Find where the given text appears and provide that cell's center as [x, y] coordinate. 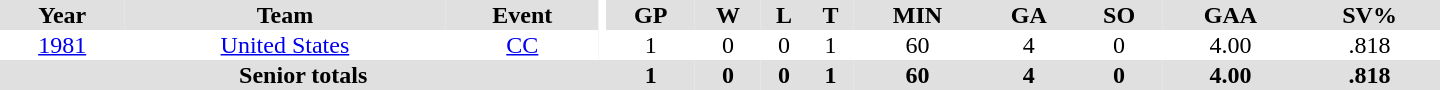
United States [284, 45]
SO [1118, 15]
Event [522, 15]
1981 [62, 45]
Year [62, 15]
L [784, 15]
GAA [1230, 15]
CC [522, 45]
GP [650, 15]
Senior totals [303, 75]
Team [284, 15]
MIN [918, 15]
SV% [1370, 15]
GA [1028, 15]
T [830, 15]
W [728, 15]
